Identify which cell holds the provided text, then report its [X, Y] central coordinate. 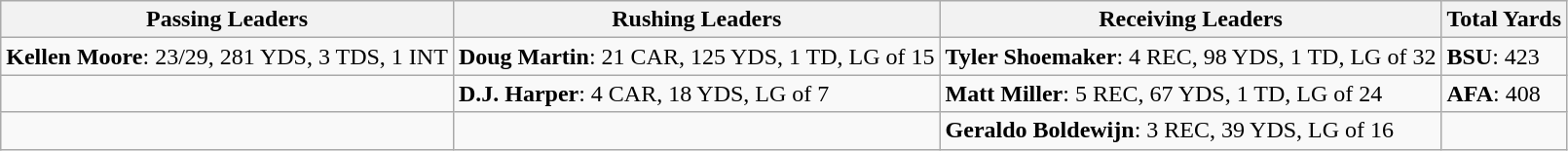
AFA: 408 [1504, 94]
BSU: 423 [1504, 57]
Doug Martin: 21 CAR, 125 YDS, 1 TD, LG of 15 [696, 57]
Receiving Leaders [1190, 19]
Passing Leaders [228, 19]
Total Yards [1504, 19]
Kellen Moore: 23/29, 281 YDS, 3 TDS, 1 INT [228, 57]
Geraldo Boldewijn: 3 REC, 39 YDS, LG of 16 [1190, 131]
Tyler Shoemaker: 4 REC, 98 YDS, 1 TD, LG of 32 [1190, 57]
Matt Miller: 5 REC, 67 YDS, 1 TD, LG of 24 [1190, 94]
D.J. Harper: 4 CAR, 18 YDS, LG of 7 [696, 94]
Rushing Leaders [696, 19]
